Scan for the cell matching the given text and deliver its (X, Y) coordinate at center. 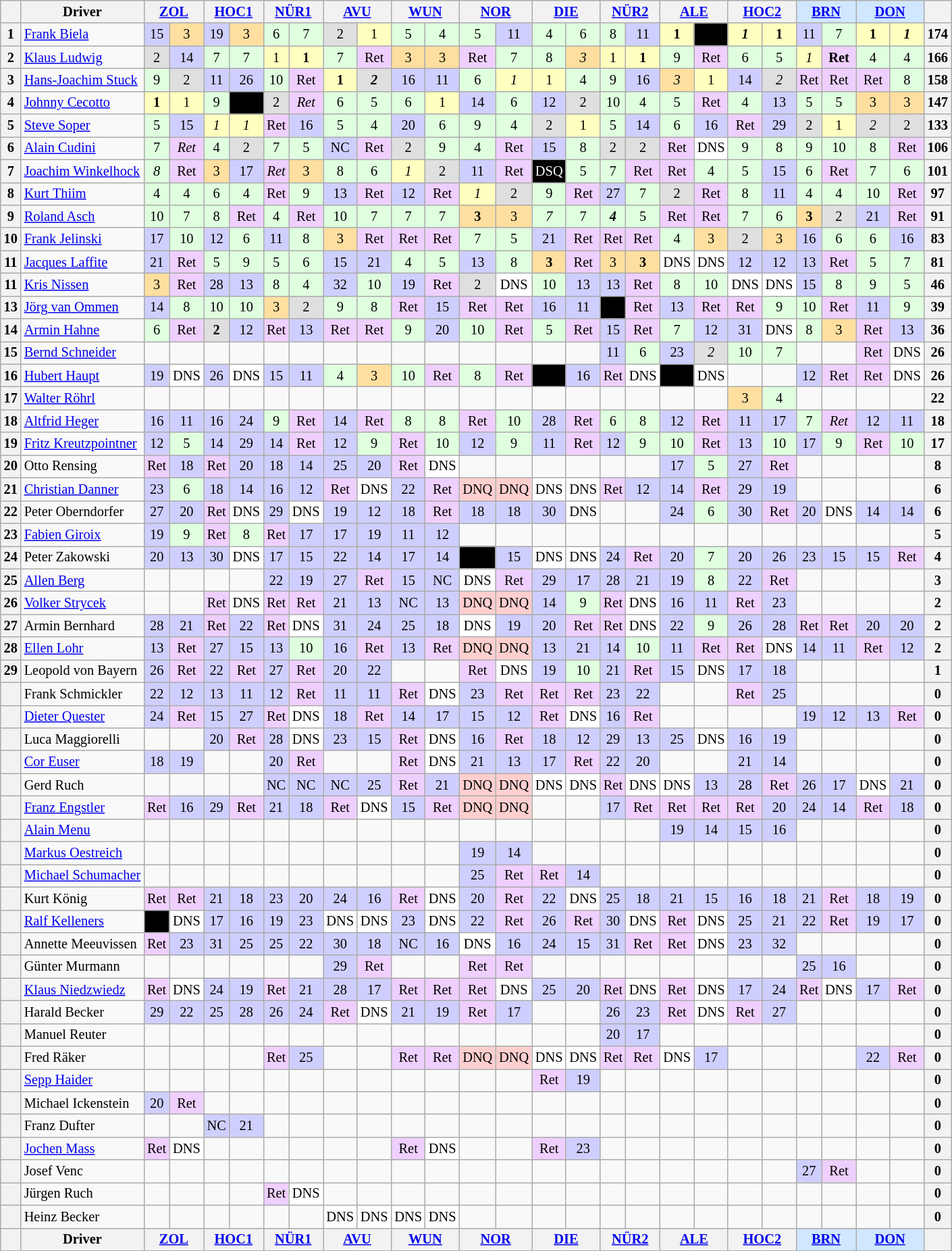
Allen Berg (82, 580)
Peter Zakowski (82, 557)
Kurt König (82, 898)
147 (938, 103)
Hubert Haupt (82, 376)
36 (938, 330)
Fritz Kreutzpointner (82, 444)
Luca Maggiorelli (82, 739)
81 (938, 262)
Franz Engstler (82, 807)
106 (938, 148)
Sepp Haider (82, 1080)
Johnny Cecotto (82, 103)
91 (938, 216)
Dieter Quester (82, 717)
Fred Räker (82, 1058)
Frank Schmickler (82, 694)
Leopold von Bayern (82, 671)
Jürgen Ruch (82, 1194)
Jacques Laffite (82, 262)
Bernd Schneider (82, 353)
Frank Biela (82, 34)
Klaus Niedzwiedz (82, 990)
Manuel Reuter (82, 1035)
Roland Asch (82, 216)
Heinz Becker (82, 1217)
Günter Murmann (82, 967)
46 (938, 284)
Armin Bernhard (82, 625)
158 (938, 80)
Michael Schumacher (82, 875)
Annette Meeuvissen (82, 944)
83 (938, 239)
166 (938, 57)
133 (938, 126)
Armin Hahne (82, 330)
Alain Cudini (82, 148)
Michael Ickenstein (82, 1103)
Josef Venc (82, 1171)
Steve Soper (82, 126)
Joachim Winkelhock (82, 171)
Jörg van Ommen (82, 307)
Volker Strycek (82, 603)
Kris Nissen (82, 284)
Ellen Lohr (82, 648)
101 (938, 171)
Frank Jelinski (82, 239)
Altfrid Heger (82, 421)
Alain Menu (82, 830)
Ralf Kelleners (82, 921)
Klaus Ludwig (82, 57)
Harald Becker (82, 1012)
DSQ (549, 171)
Gerd Ruch (82, 785)
Cor Euser (82, 762)
Hans-Joachim Stuck (82, 80)
174 (938, 34)
Jochen Mass (82, 1148)
Fabien Giroix (82, 534)
97 (938, 194)
Peter Oberndorfer (82, 512)
39 (938, 307)
Franz Dufter (82, 1126)
Kurt Thiim (82, 194)
Christian Danner (82, 489)
Markus Oestreich (82, 853)
Walter Röhrl (82, 398)
Otto Rensing (82, 466)
